From the cell containing the given text, extract its center point as (x, y) coordinate. 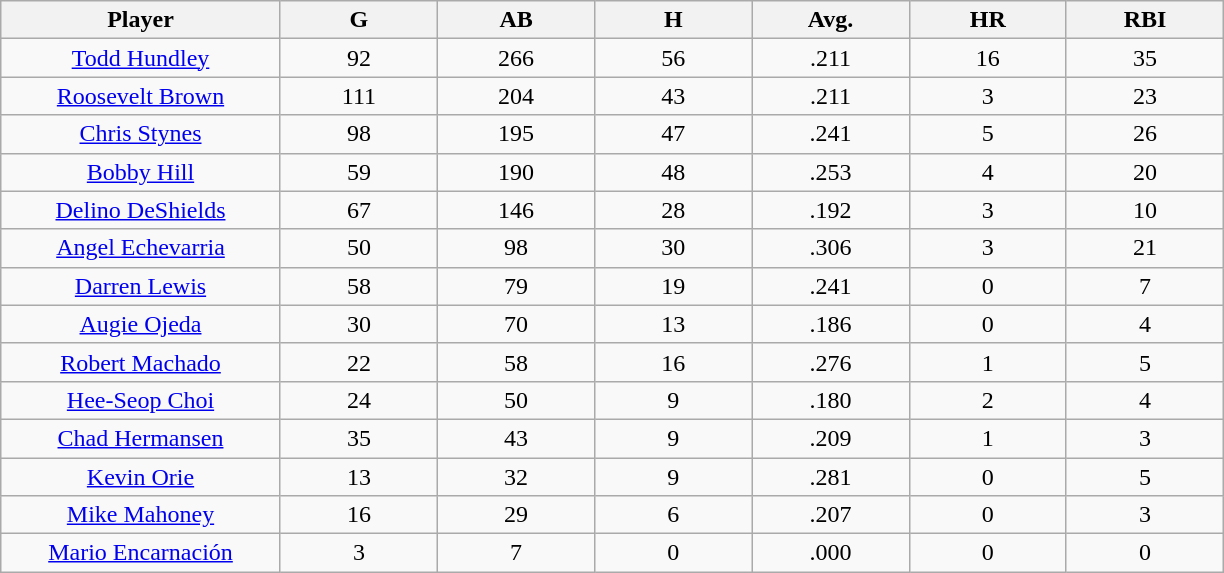
79 (516, 286)
28 (674, 210)
Delino DeShields (141, 210)
.209 (830, 438)
19 (674, 286)
.192 (830, 210)
HR (988, 20)
23 (1144, 96)
Darren Lewis (141, 286)
.207 (830, 515)
G (358, 20)
29 (516, 515)
.253 (830, 172)
Chad Hermansen (141, 438)
AB (516, 20)
20 (1144, 172)
Avg. (830, 20)
Angel Echevarria (141, 248)
204 (516, 96)
.180 (830, 400)
Augie Ojeda (141, 324)
67 (358, 210)
.000 (830, 553)
21 (1144, 248)
Roosevelt Brown (141, 96)
59 (358, 172)
190 (516, 172)
195 (516, 134)
111 (358, 96)
H (674, 20)
.306 (830, 248)
Mario Encarnación (141, 553)
32 (516, 477)
92 (358, 58)
266 (516, 58)
Bobby Hill (141, 172)
24 (358, 400)
26 (1144, 134)
Robert Machado (141, 362)
Kevin Orie (141, 477)
2 (988, 400)
Hee-Seop Choi (141, 400)
Chris Stynes (141, 134)
146 (516, 210)
.276 (830, 362)
10 (1144, 210)
47 (674, 134)
.186 (830, 324)
6 (674, 515)
Player (141, 20)
56 (674, 58)
Todd Hundley (141, 58)
70 (516, 324)
.281 (830, 477)
Mike Mahoney (141, 515)
RBI (1144, 20)
22 (358, 362)
48 (674, 172)
